Provide the [X, Y] coordinate of the cell's center where the given text is located.  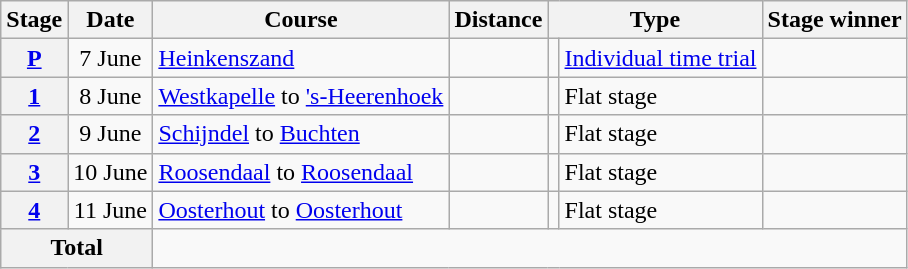
Heinkenszand [301, 58]
Oosterhout to Oosterhout [301, 210]
1 [34, 96]
Stage [34, 20]
Individual time trial [660, 58]
Distance [498, 20]
Westkapelle to 's-Heerenhoek [301, 96]
Roosendaal to Roosendaal [301, 172]
4 [34, 210]
P [34, 58]
Date [110, 20]
Type [655, 20]
10 June [110, 172]
3 [34, 172]
Total [77, 248]
8 June [110, 96]
9 June [110, 134]
Stage winner [834, 20]
Course [301, 20]
Schijndel to Buchten [301, 134]
7 June [110, 58]
2 [34, 134]
11 June [110, 210]
